Output the [x, y] coordinate of the center of the cell containing the given text.  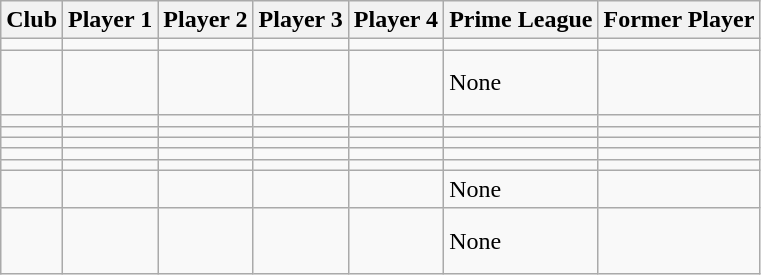
Former Player [679, 20]
Player 2 [206, 20]
Club [32, 20]
Prime League [521, 20]
Player 3 [300, 20]
Player 4 [396, 20]
Player 1 [110, 20]
